Search for the cell housing the specified text and yield its (x, y) center coordinate. 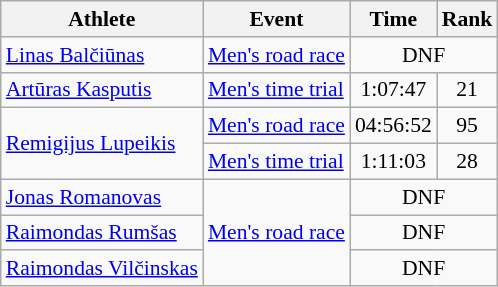
Raimondas Vilčinskas (102, 269)
Jonas Romanovas (102, 197)
Event (276, 19)
28 (468, 162)
Artūras Kasputis (102, 90)
Athlete (102, 19)
Raimondas Rumšas (102, 233)
04:56:52 (394, 126)
Remigijus Lupeikis (102, 144)
95 (468, 126)
21 (468, 90)
Time (394, 19)
1:07:47 (394, 90)
Linas Balčiūnas (102, 55)
1:11:03 (394, 162)
Rank (468, 19)
